Extract the (x, y) coordinate from the center of the cell holding the provided text.  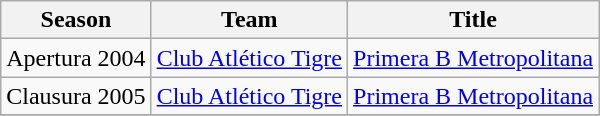
Season (76, 20)
Team (249, 20)
Apertura 2004 (76, 58)
Clausura 2005 (76, 96)
Title (474, 20)
